For the text-containing cell, return its midpoint in [X, Y] coordinate format. 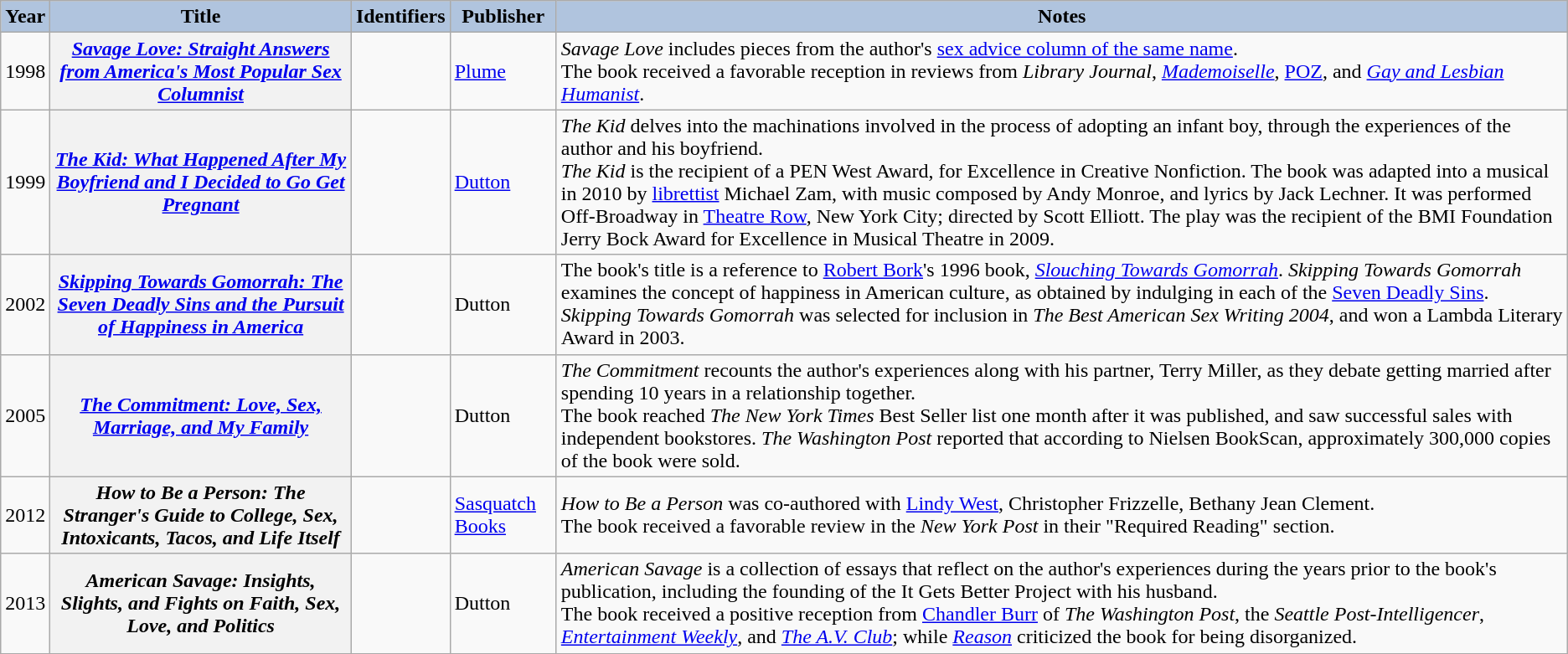
The Commitment: Love, Sex, Marriage, and My Family [201, 415]
1999 [25, 183]
Notes [1062, 17]
2012 [25, 515]
The Kid: What Happened After My Boyfriend and I Decided to Go Get Pregnant [201, 183]
Savage Love: Straight Answers from America's Most Popular Sex Columnist [201, 71]
1998 [25, 71]
American Savage: Insights, Slights, and Fights on Faith, Sex, Love, and Politics [201, 603]
Skipping Towards Gomorrah: The Seven Deadly Sins and the Pursuit of Happiness in America [201, 305]
2002 [25, 305]
Plume [503, 71]
Title [201, 17]
Publisher [503, 17]
2013 [25, 603]
2005 [25, 415]
Sasquatch Books [503, 515]
Identifiers [400, 17]
Year [25, 17]
How to Be a Person: The Stranger's Guide to College, Sex, Intoxicants, Tacos, and Life Itself [201, 515]
